Extract the (x, y) coordinate from the center of the cell holding the provided text.  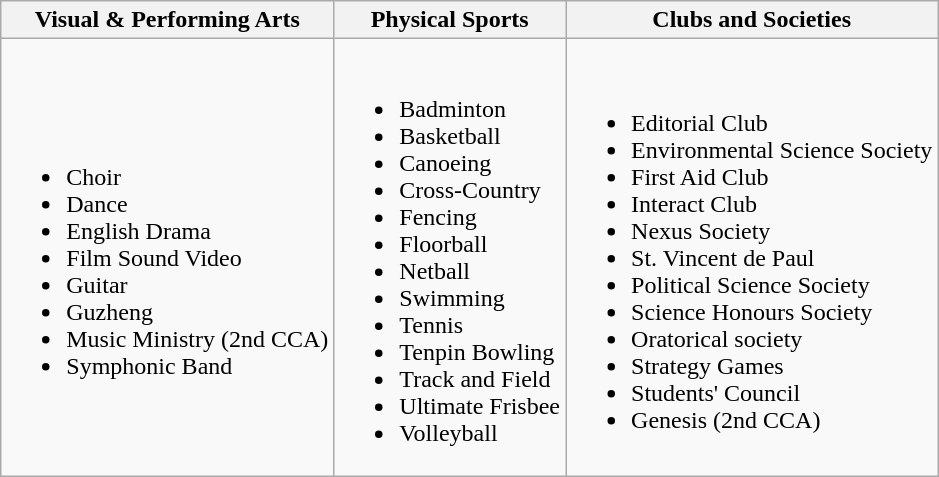
ChoirDanceEnglish DramaFilm Sound VideoGuitarGuzhengMusic Ministry (2nd CCA)Symphonic Band (168, 258)
BadmintonBasketballCanoeingCross-CountryFencingFloorballNetballSwimmingTennisTenpin BowlingTrack and FieldUltimate FrisbeeVolleyball (450, 258)
Visual & Performing Arts (168, 20)
Clubs and Societies (752, 20)
Physical Sports (450, 20)
